From the cell containing the given text, extract its center point as [x, y] coordinate. 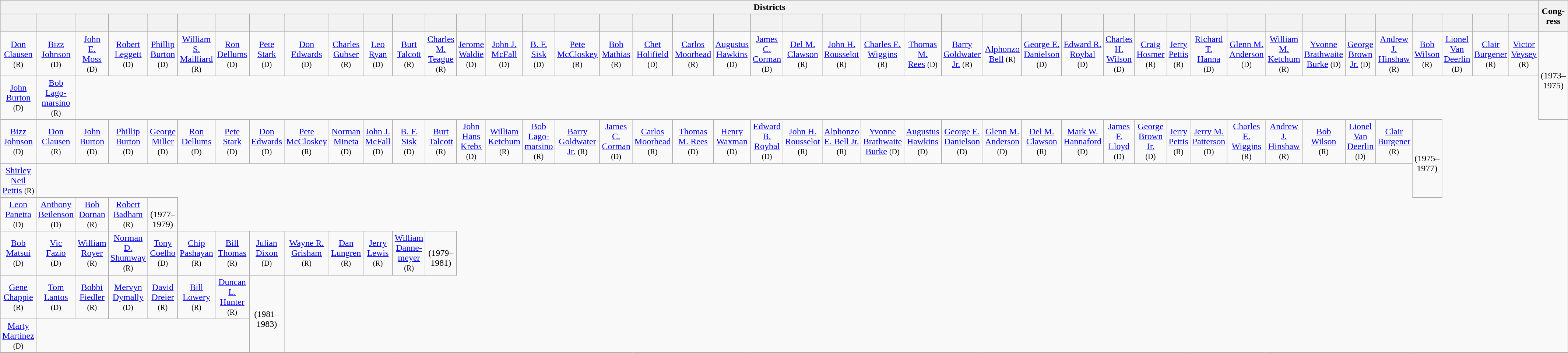
WilliamRoyer (R) [92, 253]
BobbiFiedler(R) [92, 297]
BillThomas(R) [232, 253]
Richard T.Hanna (D) [1209, 54]
ThomasM. Rees(D) [693, 141]
HenryWaxman(D) [732, 141]
VicFazio(D) [56, 253]
AndrewJ.Hinshaw(R) [1394, 54]
MervynDymally(D) [128, 297]
NormanMineta(D) [346, 141]
(1979–1981) [441, 253]
ChipPashayan(R) [197, 253]
RobertBadham(R) [128, 214]
William S.Mailliard (R) [197, 54]
ChetHolifield(D) [653, 54]
Bob Lago-marsino (R) [56, 98]
(1975–1977) [1427, 158]
MartyMartínez (D) [18, 336]
BillLowery(R) [197, 297]
Mark W.Hannaford(D) [1083, 141]
BobMatsui(D) [18, 253]
TonyCoelho(D) [163, 253]
Cong­ress [1553, 16]
Wayne R.Grisham(R) [307, 253]
Edward R.Roybal (D) [1083, 54]
GeorgeBrownJr. (D) [1360, 54]
BobLago-marsino(R) [539, 141]
James F.Lloyd(D) [1119, 141]
NormanD.Shumway(R) [128, 253]
(1977–1979) [163, 214]
JerryPettis (R) [1178, 141]
BobDornan(R) [92, 214]
CharlesH.Wilson(D) [1119, 54]
AlphonzoE. Bell Jr.(R) [842, 141]
EdwardB.Roybal(D) [767, 141]
JohnE.Moss(D) [92, 54]
DavidDreier(R) [163, 297]
ThomasM.Rees (D) [923, 54]
BobMathias(R) [616, 54]
JerryPettis(R) [1178, 54]
Charles E.Wiggins(R) [882, 54]
TomLantos(D) [56, 297]
Andrew J.Hinshaw(R) [1284, 141]
Duncan L.Hunter(R) [232, 297]
GeorgeBrownJr.(D) [1150, 141]
LeoRyan(D) [378, 54]
GeorgeMiller(D) [163, 141]
WilliamKetchum(R) [504, 141]
WilliamM.Ketchum(R) [1284, 54]
VictorVeysey(R) [1524, 54]
JulianDixon(D) [267, 253]
AnthonyBeilenson(D) [56, 214]
LeonPanetta(D) [18, 214]
ShirleyNeilPettis (R) [18, 180]
(1981–1983) [267, 314]
WilliamDanne-meyer(R) [409, 253]
Charles M.Teague (R) [441, 54]
JeromeWaldie(D) [471, 54]
Jerry M.Patterson(D) [1209, 141]
JohnBurton (D) [18, 98]
(1973–1975) [1553, 76]
Districts [770, 7]
RobertLeggett(D) [128, 54]
AlphonzoBell (R) [1002, 54]
JohnBurton(D) [92, 141]
CraigHosmer(R) [1150, 54]
GeneChappie(R) [18, 297]
CharlesE.Wiggins(R) [1247, 141]
JerryLewis(R) [378, 253]
CharlesGubser(R) [346, 54]
JohnHansKrebs(D) [471, 141]
DanLungren(R) [346, 253]
